Determine the (X, Y) coordinate at the center of the cell enclosing the given text.  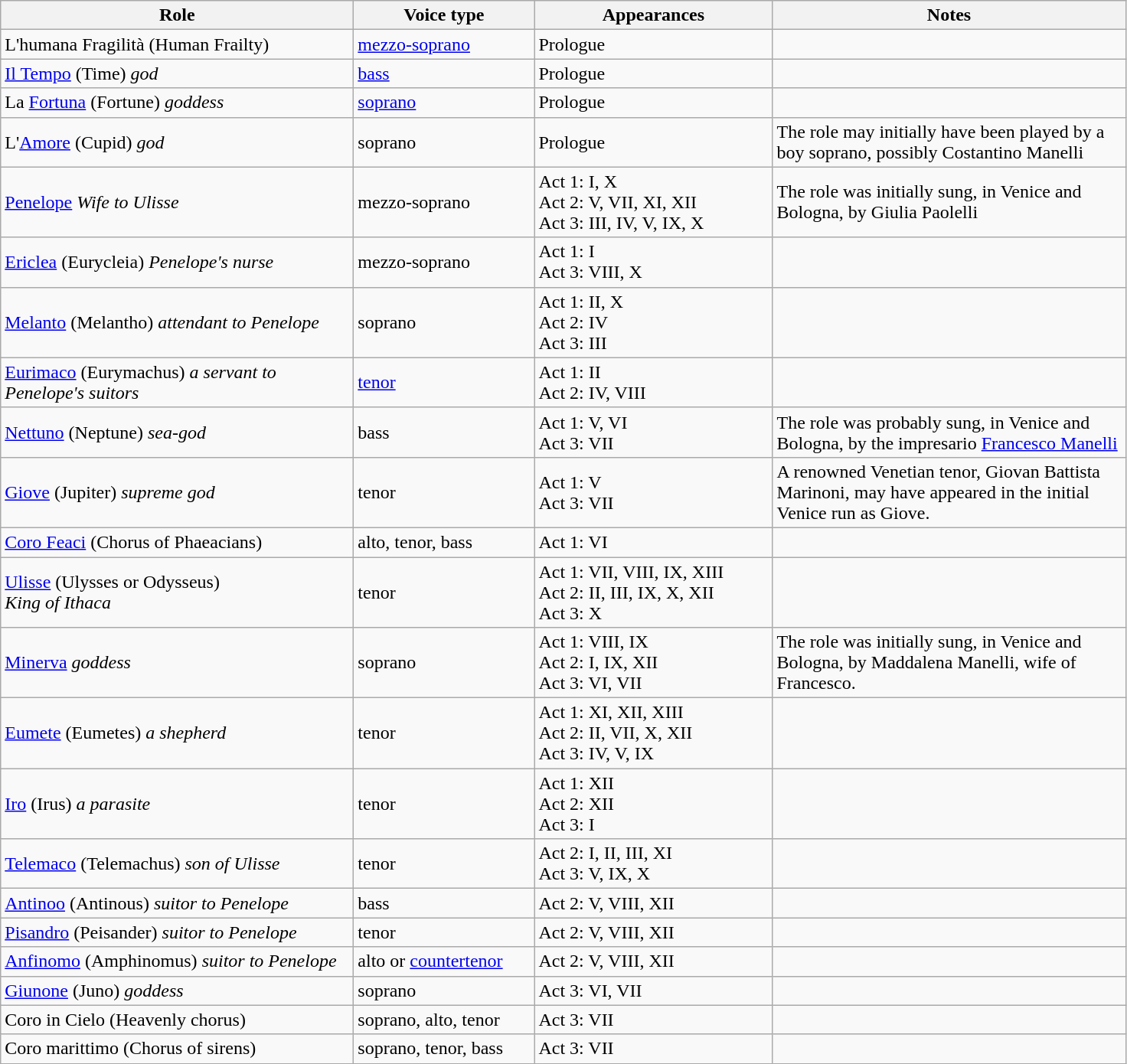
Act 2: I, II, III, XIAct 3: V, IX, X (654, 863)
Giunone (Juno) goddess (178, 991)
La Fortuna (Fortune) goddess (178, 103)
Act 1: XIIAct 2: XIIAct 3: I (654, 804)
The role was probably sung, in Venice and Bologna, by the impresario Francesco Manelli (949, 432)
Coro marittimo (Chorus of sirens) (178, 1049)
Act 3: VI, VII (654, 991)
Act 1: V, VIAct 3: VII (654, 432)
Coro Feaci (Chorus of Phaeacians) (178, 542)
Telemaco (Telemachus) son of Ulisse (178, 863)
Act 1: VI (654, 542)
Eumete (Eumetes) a shepherd (178, 733)
The role was initially sung, in Venice and Bologna, by Maddalena Manelli, wife of Francesco. (949, 663)
Pisandro (Peisander) suitor to Penelope (178, 932)
alto or countertenor (444, 961)
Iro (Irus) a parasite (178, 804)
Appearances (654, 15)
Coro in Cielo (Heavenly chorus) (178, 1020)
Act 1: VAct 3: VII (654, 492)
The role was initially sung, in Venice and Bologna, by Giulia Paolelli (949, 202)
Eurimaco (Eurymachus) a servant to Penelope's suitors (178, 383)
Giove (Jupiter) supreme god (178, 492)
Act 1: IAct 3: VIII, X (654, 262)
Act 1: II, XAct 2: IVAct 3: III (654, 322)
Voice type (444, 15)
soprano, alto, tenor (444, 1020)
A renowned Venetian tenor, Giovan Battista Marinoni, may have appeared in the initial Venice run as Giove. (949, 492)
Act 1: XI, XII, XIIIAct 2: II, VII, X, XIIAct 3: IV, V, IX (654, 733)
Ulisse (Ulysses or Odysseus)King of Ithaca (178, 592)
Act 1: I, XAct 2: V, VII, XI, XIIAct 3: III, IV, V, IX, X (654, 202)
Nettuno (Neptune) sea-god (178, 432)
Act 1: VII, VIII, IX, XIIIAct 2: II, III, IX, X, XIIAct 3: X (654, 592)
Ericlea (Eurycleia) Penelope's nurse (178, 262)
Act 1: IIAct 2: IV, VIII (654, 383)
Il Tempo (Time) god (178, 73)
alto, tenor, bass (444, 542)
Melanto (Melantho) attendant to Penelope (178, 322)
The role may initially have been played by a boy soprano, possibly Costantino Manelli (949, 142)
L'humana Fragilità (Human Frailty) (178, 44)
Antinoo (Antinous) suitor to Penelope (178, 903)
Act 1: VIII, IXAct 2: I, IX, XIIAct 3: VI, VII (654, 663)
Penelope Wife to Ulisse (178, 202)
soprano, tenor, bass (444, 1049)
L'Amore (Cupid) god (178, 142)
Role (178, 15)
Notes (949, 15)
Minerva goddess (178, 663)
Anfinomo (Amphinomus) suitor to Penelope (178, 961)
